Output the (X, Y) coordinate of the center of the cell containing the given text.  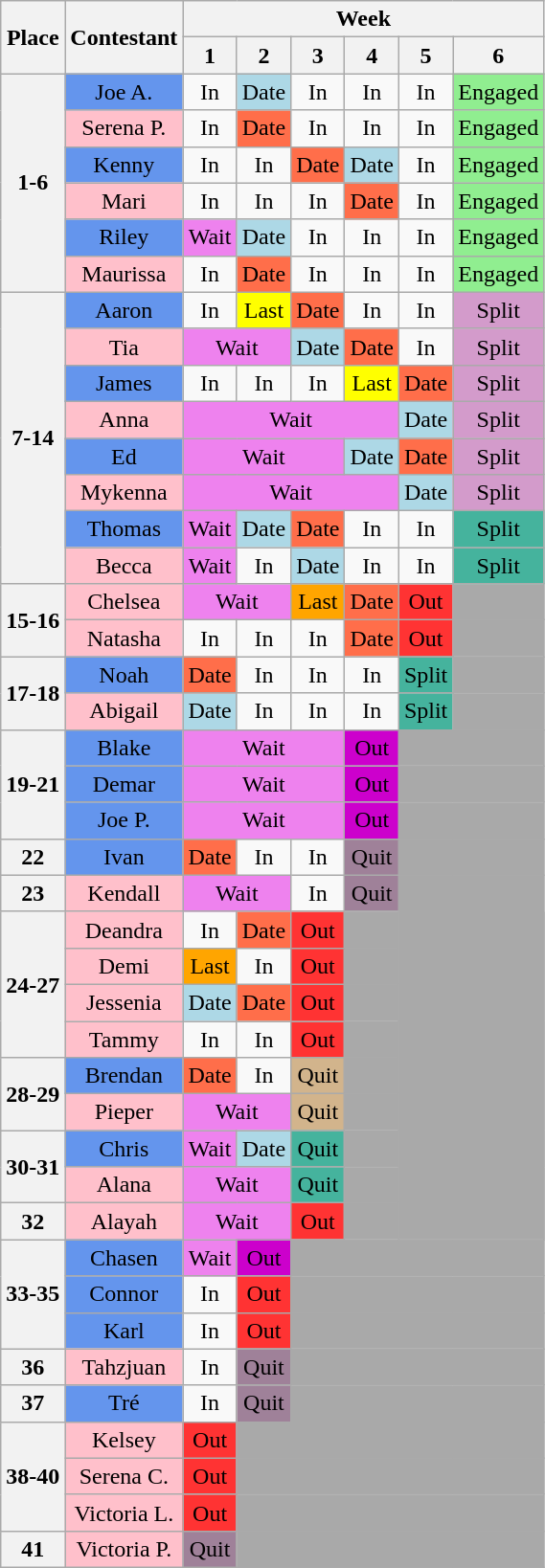
Tré (125, 1403)
Kenny (125, 165)
Anna (125, 419)
Serena C. (125, 1476)
James (125, 383)
23 (33, 893)
Ivan (125, 857)
33-35 (33, 1294)
Connor (125, 1294)
Mari (125, 201)
Becca (125, 566)
Chelsea (125, 602)
Alayah (125, 1221)
6 (498, 56)
32 (33, 1221)
41 (33, 1549)
17-18 (33, 693)
1 (210, 56)
Demar (125, 784)
Jessenia (125, 1002)
Chris (125, 1149)
Brendan (125, 1076)
Kelsey (125, 1440)
Maurissa (125, 274)
22 (33, 857)
Serena P. (125, 128)
2 (263, 56)
Abigail (125, 711)
Aaron (125, 310)
Kendall (125, 893)
Pieper (125, 1112)
Place (33, 37)
Contestant (125, 37)
Thomas (125, 529)
Week (364, 19)
24-27 (33, 984)
3 (318, 56)
Blake (125, 748)
Tammy (125, 1039)
5 (425, 56)
30-31 (33, 1167)
Natasha (125, 638)
Victoria P. (125, 1549)
Joe P. (125, 820)
4 (372, 56)
Victoria L. (125, 1512)
37 (33, 1403)
36 (33, 1367)
Demi (125, 966)
Tahzjuan (125, 1367)
7-14 (33, 437)
38-40 (33, 1476)
Ed (125, 457)
Deandra (125, 930)
15-16 (33, 620)
1-6 (33, 183)
Tia (125, 347)
Mykenna (125, 493)
Alana (125, 1185)
Noah (125, 675)
Riley (125, 237)
Chasen (125, 1258)
Joe A. (125, 92)
28-29 (33, 1094)
19-21 (33, 784)
Karl (125, 1331)
